Pinpoint the cell where the given text exists, returning its [X, Y] midpoint coordinate. 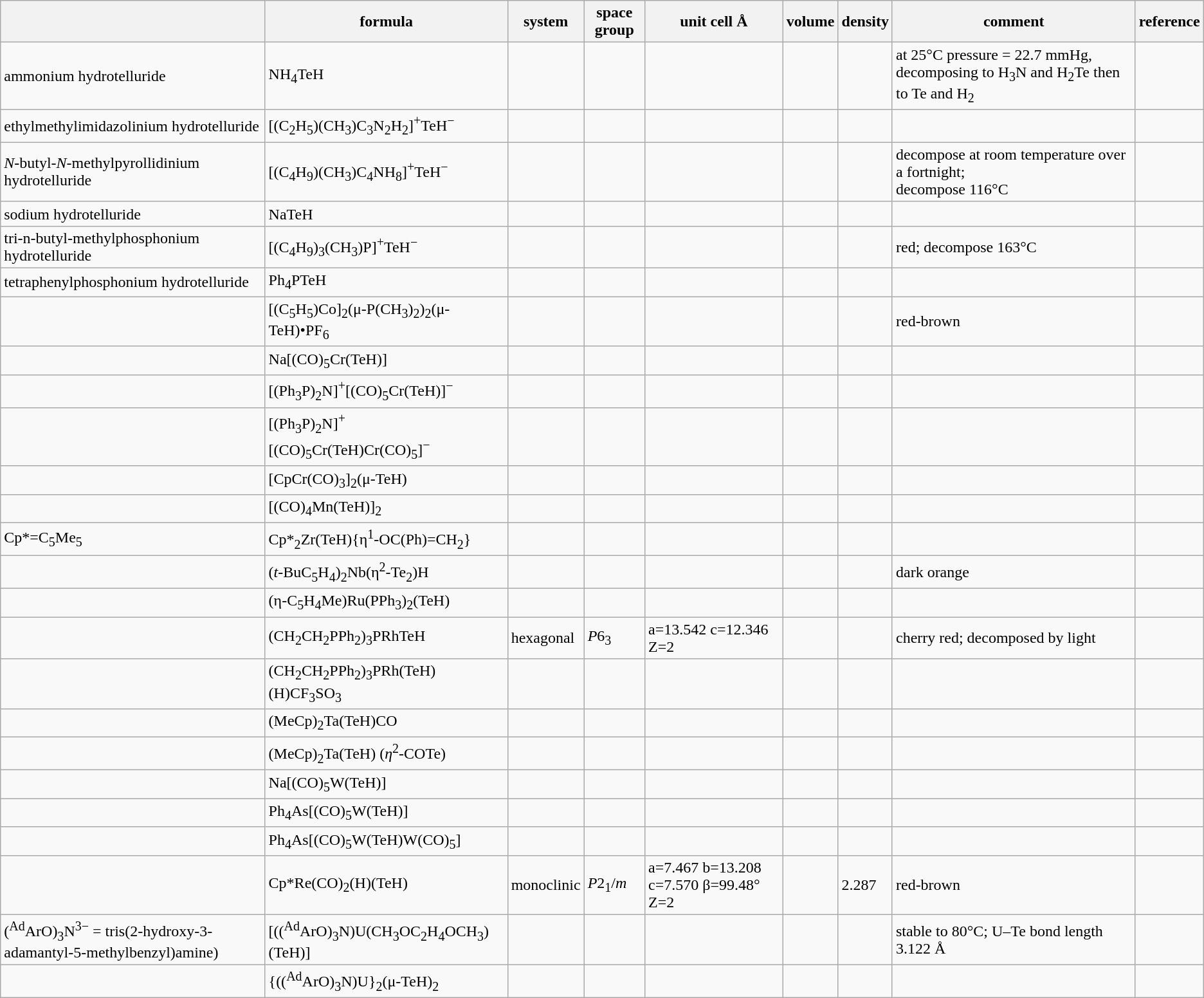
Na[(CO)5W(TeH)] [386, 784]
comment [1014, 22]
[(C5H5)Co]2(μ-P(CH3)2)2(μ-TeH)•PF6 [386, 322]
[((AdArO)3N)U(CH3OC2H4OCH3)(TeH)] [386, 940]
cherry red; decomposed by light [1014, 638]
space group [614, 22]
at 25°C pressure = 22.7 mmHg, decomposing to H3N and H2Te then to Te and H2 [1014, 76]
dark orange [1014, 573]
red; decompose 163°C [1014, 247]
N-butyl-N-methylpyrollidinium hydrotelluride [132, 172]
system [545, 22]
NaTeH [386, 214]
unit cell Å [714, 22]
(CH2CH2PPh2)3PRhTeH [386, 638]
{((AdArO)3N)U}2(μ-TeH)2 [386, 982]
P63 [614, 638]
Ph4As[(CO)5W(TeH)] [386, 813]
[(C2H5)(CH3)C3N2H2]+TeH− [386, 126]
(t-BuC5H4)2Nb(η2-Te2)H [386, 573]
reference [1169, 22]
decompose at room temperature over a fortnight;decompose 116°C [1014, 172]
ethylmethylimidazolinium hydrotelluride [132, 126]
Na[(CO)5Cr(TeH)] [386, 360]
stable to 80°C; U–Te bond length 3.122 Å [1014, 940]
a=7.467 b=13.208 c=7.570 β=99.48° Z=2 [714, 885]
monoclinic [545, 885]
[(Ph3P)2N]+[(CO)5Cr(TeH)]− [386, 391]
tri-n-butyl-methylphosphonium hydrotelluride [132, 247]
(MeCp)2Ta(TeH)CO [386, 723]
Ph4As[(CO)5W(TeH)W(CO)5] [386, 841]
hexagonal [545, 638]
(CH2CH2PPh2)3PRh(TeH)(H)CF3SO3 [386, 684]
Cp*2Zr(TeH){η1-OC(Ph)=CH2} [386, 539]
P21/m [614, 885]
2.287 [865, 885]
[(C4H9)(CH3)C4NH8]+TeH− [386, 172]
Ph4PTeH [386, 282]
volume [810, 22]
Cp*Re(CO)2(H)(TeH) [386, 885]
NH4TeH [386, 76]
density [865, 22]
(MeCp)2Ta(TeH) (η2-COTe) [386, 754]
ammonium hydrotelluride [132, 76]
[(C4H9)3(CH3)P]+TeH− [386, 247]
(AdArO)3N3− = tris(2-hydroxy-3-adamantyl-5-methylbenzyl)amine) [132, 940]
[(CO)4Mn(TeH)]2 [386, 509]
[CpCr(CO)3]2(μ-TeH) [386, 480]
(η-C5H4Me)Ru(PPh3)2(TeH) [386, 603]
tetraphenylphosphonium hydrotelluride [132, 282]
sodium hydrotelluride [132, 214]
a=13.542 c=12.346 Z=2 [714, 638]
formula [386, 22]
Cp*=C5Me5 [132, 539]
[(Ph3P)2N]+[(CO)5Cr(TeH)Cr(CO)5]− [386, 438]
